Provide the (X, Y) coordinate of the cell's center where the given text is located.  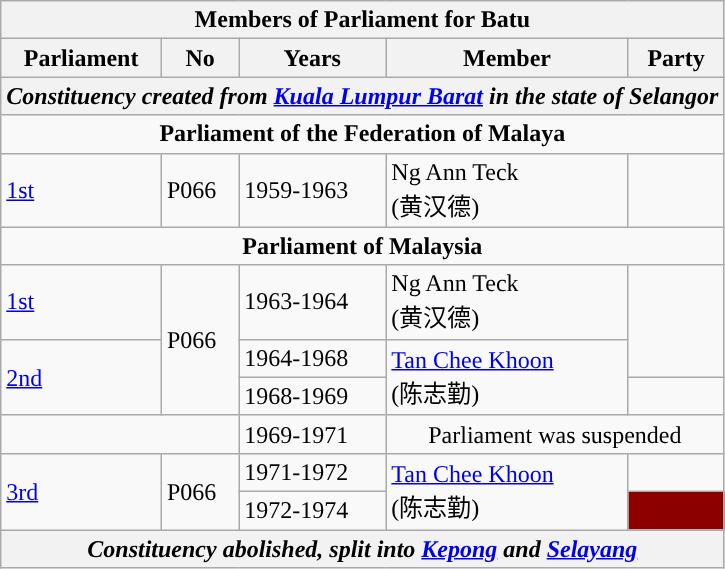
Parliament was suspended (555, 434)
Parliament of Malaysia (362, 246)
1964-1968 (312, 358)
Constituency abolished, split into Kepong and Selayang (362, 549)
Years (312, 58)
Parliament of the Federation of Malaya (362, 134)
1972-1974 (312, 510)
3rd (82, 491)
1971-1972 (312, 472)
Parliament (82, 58)
1969-1971 (312, 434)
1968-1969 (312, 396)
Member (507, 58)
Constituency created from Kuala Lumpur Barat in the state of Selangor (362, 96)
1963-1964 (312, 302)
No (200, 58)
Members of Parliament for Batu (362, 20)
Party (676, 58)
1959-1963 (312, 190)
2nd (82, 377)
